Capture the cell that displays the provided text and extract its [X, Y] central coordinate. 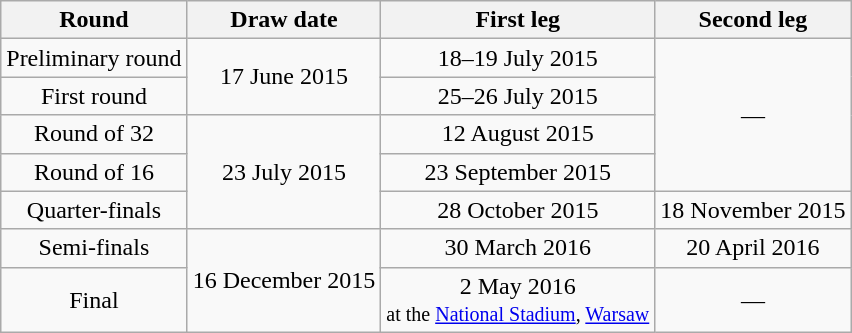
18 November 2015 [753, 210]
23 July 2015 [284, 172]
23 September 2015 [518, 172]
12 August 2015 [518, 134]
Round of 16 [94, 172]
20 April 2016 [753, 248]
Round of 32 [94, 134]
18–19 July 2015 [518, 58]
16 December 2015 [284, 280]
30 March 2016 [518, 248]
28 October 2015 [518, 210]
25–26 July 2015 [518, 96]
Quarter-finals [94, 210]
Second leg [753, 20]
17 June 2015 [284, 77]
Semi-finals [94, 248]
Draw date [284, 20]
Round [94, 20]
Preliminary round [94, 58]
Final [94, 300]
First round [94, 96]
2 May 2016at the National Stadium, Warsaw [518, 300]
First leg [518, 20]
